Locate the cell with the specified text and output its (X, Y) center coordinate. 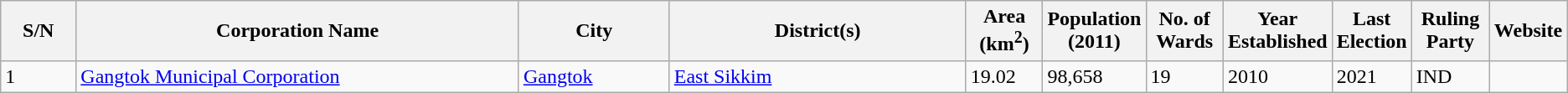
IND (1450, 76)
Population (2011) (1094, 31)
Gangtok (594, 76)
2010 (1277, 76)
2021 (1372, 76)
1 (39, 76)
19.02 (1004, 76)
City (594, 31)
No. of Wards (1184, 31)
19 (1184, 76)
East Sikkim (818, 76)
98,658 (1094, 76)
S/N (39, 31)
Website (1529, 31)
Ruling Party (1450, 31)
District(s) (818, 31)
Area (km2) (1004, 31)
Last Election (1372, 31)
Year Established (1277, 31)
Corporation Name (298, 31)
Gangtok Municipal Corporation (298, 76)
